For the text-containing cell, return its midpoint in [x, y] coordinate format. 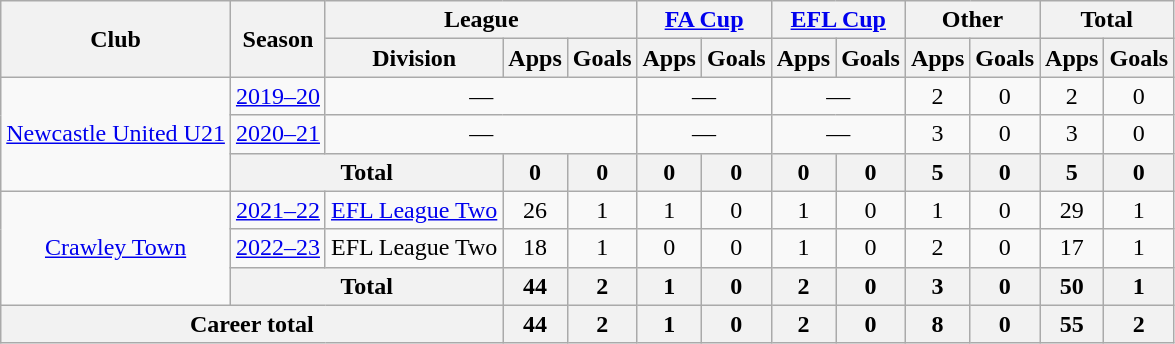
55 [1072, 324]
29 [1072, 210]
17 [1072, 248]
EFL Cup [838, 20]
Club [116, 39]
26 [535, 210]
50 [1072, 286]
18 [535, 248]
Crawley Town [116, 248]
Career total [252, 324]
2020–21 [278, 134]
Season [278, 39]
Other [972, 20]
Division [414, 58]
FA Cup [704, 20]
2021–22 [278, 210]
Newcastle United U21 [116, 134]
League [481, 20]
8 [937, 324]
2019–20 [278, 96]
2022–23 [278, 248]
